Return the [X, Y] coordinate for the center point of the cell that contains the specified text.  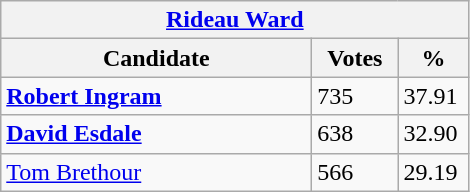
Robert Ingram [156, 96]
Candidate [156, 58]
Rideau Ward [235, 20]
32.90 [434, 134]
37.91 [434, 96]
735 [355, 96]
% [434, 58]
Votes [355, 58]
29.19 [434, 172]
Tom Brethour [156, 172]
638 [355, 134]
David Esdale [156, 134]
566 [355, 172]
